Capture the cell that displays the provided text and extract its (X, Y) central coordinate. 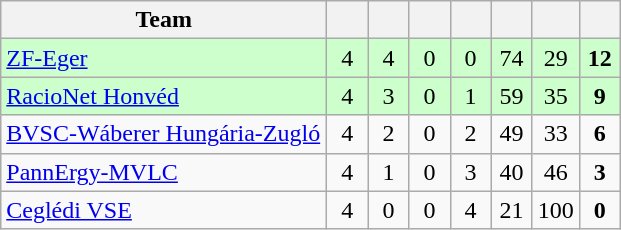
59 (512, 96)
74 (512, 58)
33 (556, 134)
29 (556, 58)
12 (600, 58)
PannErgy-MVLC (164, 172)
21 (512, 210)
9 (600, 96)
Ceglédi VSE (164, 210)
RacioNet Honvéd (164, 96)
6 (600, 134)
100 (556, 210)
49 (512, 134)
BVSC-Wáberer Hungária-Zugló (164, 134)
40 (512, 172)
ZF-Eger (164, 58)
Team (164, 20)
35 (556, 96)
46 (556, 172)
